Output the [X, Y] coordinate of the center of the cell containing the given text.  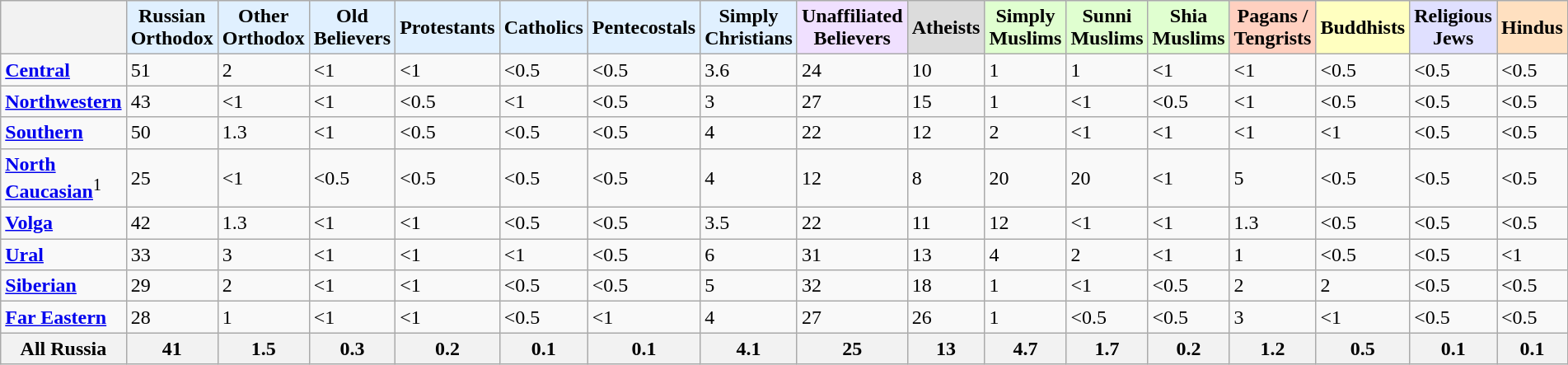
15 [946, 101]
Old Believers [352, 28]
Protestants [448, 28]
0.5 [1363, 349]
50 [171, 133]
29 [171, 286]
Pagans / Tengrists [1272, 28]
26 [946, 317]
Buddhists [1363, 28]
Sunni Muslims [1107, 28]
Volga [63, 223]
Religious Jews [1453, 28]
33 [171, 255]
41 [171, 349]
Pentecostals [644, 28]
Other Orthodox [264, 28]
4.1 [749, 349]
6 [749, 255]
4.7 [1025, 349]
North Caucasian1 [63, 178]
1.7 [1107, 349]
Hindus [1532, 28]
28 [171, 317]
8 [946, 178]
3.5 [749, 223]
10 [946, 70]
51 [171, 70]
Southern [63, 133]
Northwestern [63, 101]
Central [63, 70]
Catholics [544, 28]
3.6 [749, 70]
43 [171, 101]
24 [852, 70]
Russian Orthodox [171, 28]
1.5 [264, 349]
Unaffiliated Believers [852, 28]
Shia Muslims [1188, 28]
42 [171, 223]
18 [946, 286]
Ural [63, 255]
Simply Christians [749, 28]
Far Eastern [63, 317]
Siberian [63, 286]
0.3 [352, 349]
31 [852, 255]
Atheists [946, 28]
32 [852, 286]
Simply Muslims [1025, 28]
All Russia [63, 349]
1.2 [1272, 349]
11 [946, 223]
